From the cell containing the given text, extract its center point as [X, Y] coordinate. 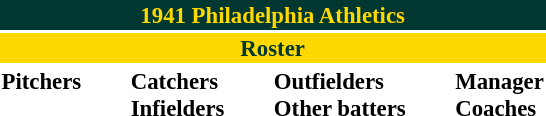
Roster [272, 48]
1941 Philadelphia Athletics [272, 15]
